Determine the [x, y] coordinate at the center of the cell enclosing the given text.  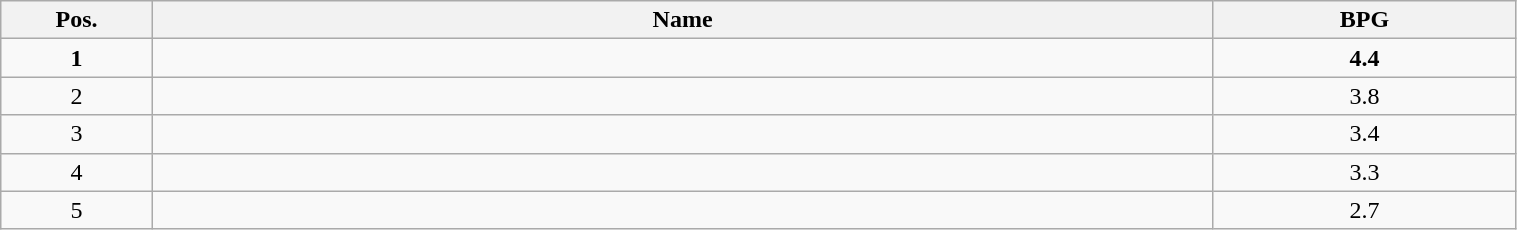
5 [77, 210]
3 [77, 134]
3.3 [1364, 172]
BPG [1364, 20]
2 [77, 96]
4 [77, 172]
Name [682, 20]
4.4 [1364, 58]
3.8 [1364, 96]
3.4 [1364, 134]
Pos. [77, 20]
1 [77, 58]
2.7 [1364, 210]
